Search for the cell housing the specified text and yield its (X, Y) center coordinate. 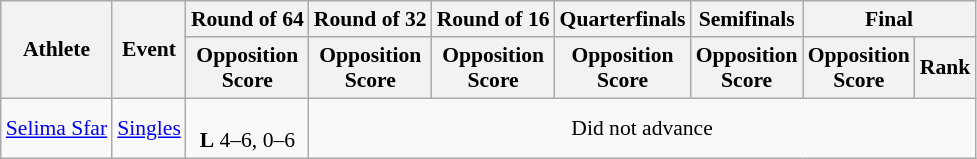
Athlete (56, 50)
Semifinals (747, 19)
Quarterfinals (623, 19)
Round of 64 (248, 19)
Round of 32 (370, 19)
Did not advance (642, 128)
Event (149, 50)
Round of 16 (494, 19)
Singles (149, 128)
Rank (946, 68)
Selima Sfar (56, 128)
Final (890, 19)
L 4–6, 0–6 (248, 128)
